Pinpoint the cell where the given text exists, returning its [x, y] midpoint coordinate. 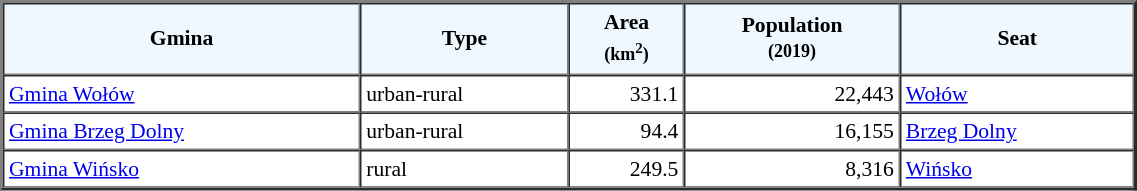
331.1 [627, 93]
Gmina Brzeg Dolny [182, 131]
Gmina [182, 38]
Area(km2) [627, 38]
Gmina Wińsko [182, 169]
16,155 [792, 131]
Wołów [1018, 93]
249.5 [627, 169]
Wińsko [1018, 169]
Population(2019) [792, 38]
rural [464, 169]
Brzeg Dolny [1018, 131]
Seat [1018, 38]
94.4 [627, 131]
Type [464, 38]
Gmina Wołów [182, 93]
22,443 [792, 93]
8,316 [792, 169]
